Determine the (X, Y) coordinate at the center of the cell enclosing the given text.  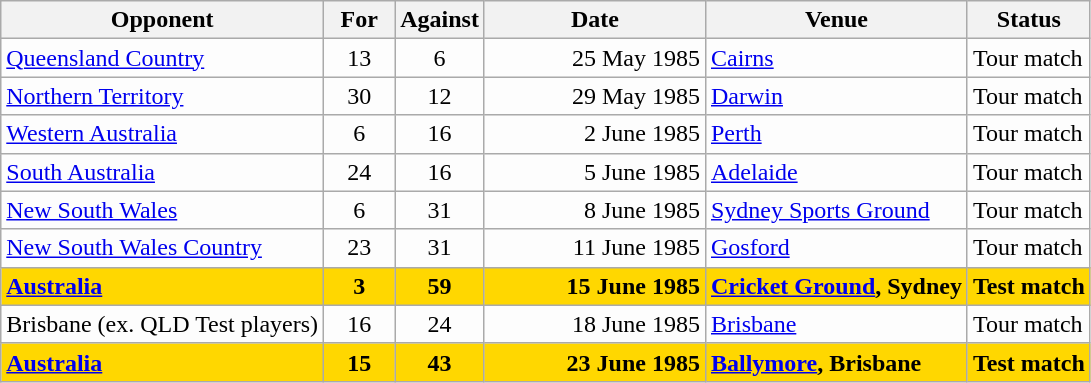
8 June 1985 (594, 210)
For (360, 20)
South Australia (162, 172)
Adelaide (836, 172)
3 (360, 286)
15 June 1985 (594, 286)
Venue (836, 20)
New South Wales (162, 210)
18 June 1985 (594, 324)
Northern Territory (162, 96)
Western Australia (162, 134)
Queensland Country (162, 58)
59 (440, 286)
Sydney Sports Ground (836, 210)
23 June 1985 (594, 362)
11 June 1985 (594, 248)
Ballymore, Brisbane (836, 362)
23 (360, 248)
5 June 1985 (594, 172)
Cairns (836, 58)
New South Wales Country (162, 248)
30 (360, 96)
43 (440, 362)
12 (440, 96)
Cricket Ground, Sydney (836, 286)
2 June 1985 (594, 134)
Brisbane (836, 324)
13 (360, 58)
Status (1028, 20)
29 May 1985 (594, 96)
Brisbane (ex. QLD Test players) (162, 324)
Darwin (836, 96)
Gosford (836, 248)
Date (594, 20)
25 May 1985 (594, 58)
Opponent (162, 20)
Against (440, 20)
15 (360, 362)
Perth (836, 134)
